Identify which cell holds the provided text, then report its (x, y) central coordinate. 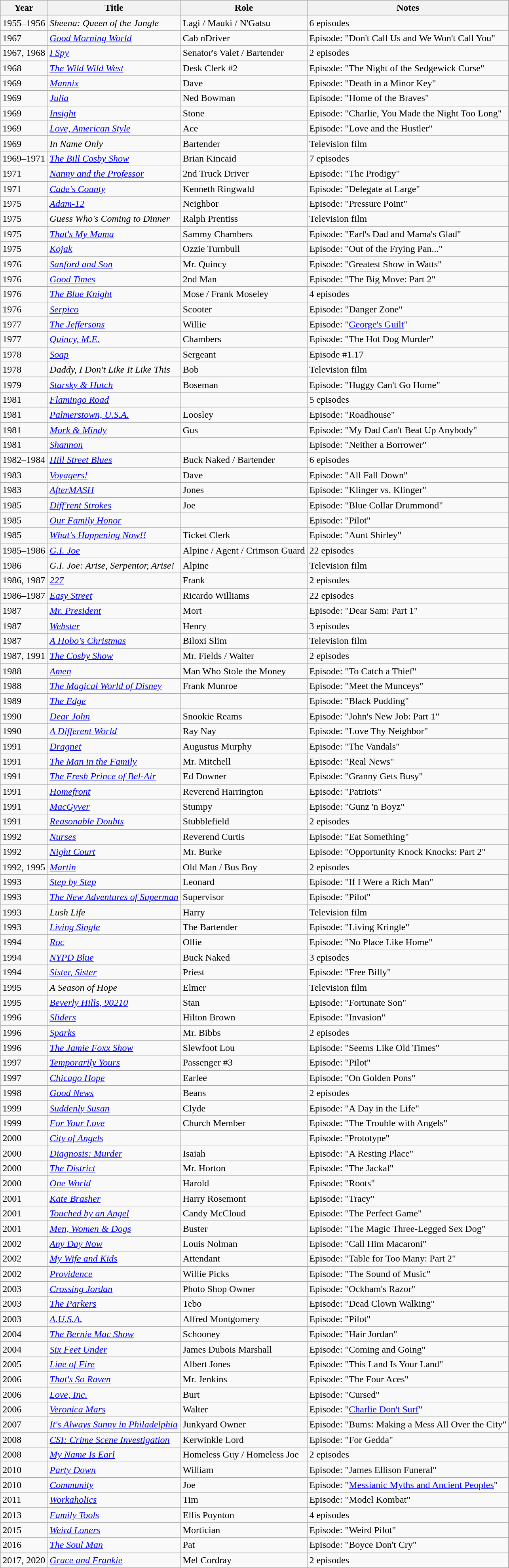
Family Tools (114, 1515)
Veronica Mars (114, 1410)
The Cosby Show (114, 656)
Beverly Hills, 90210 (114, 1003)
Episode: "Out of the Frying Pan..." (408, 249)
Grace and Frankie (114, 1560)
Episode: "Real News" (408, 761)
Episode: "Dead Clown Walking" (408, 1304)
Episode: "All Fall Down" (408, 475)
Episode: "My Dad Can't Beat Up Anybody" (408, 430)
Episode: "Black Pudding" (408, 701)
Mr. Fields / Waiter (244, 656)
227 (114, 580)
2011 (24, 1500)
Episode: "Charlie, You Made the Night Too Long" (408, 113)
Mose / Frank Moseley (244, 294)
Episode: "The Vandals" (408, 746)
Dragnet (114, 746)
Church Member (244, 1123)
Gus (244, 430)
1955–1956 (24, 23)
Suddenly Susan (114, 1108)
Episode: "Love and the Hustler" (408, 128)
A Season of Hope (114, 988)
Starsky & Hutch (114, 384)
Martin (114, 867)
Cade's County (114, 189)
Ozzie Turnbull (244, 249)
Frank Munroe (244, 686)
2015 (24, 1530)
Passenger #3 (244, 1063)
Episode: "Death in a Minor Key" (408, 83)
1968 (24, 68)
That's So Raven (114, 1379)
Crossing Jordan (114, 1289)
Ned Bowman (244, 98)
Episode: "The Hot Dog Murder" (408, 339)
Episode: "Charlie Don't Surf" (408, 1410)
1998 (24, 1093)
Ed Downer (244, 776)
The Parkers (114, 1304)
Episode: "No Place Like Home" (408, 942)
CSI: Crime Scene Investigation (114, 1440)
Episode: "Dear Sam: Part 1" (408, 611)
Mortician (244, 1530)
1967, 1968 (24, 53)
Harry Rosemont (244, 1199)
My Wife and Kids (114, 1259)
1982–1984 (24, 460)
Mr. Bibbs (244, 1033)
Episode: "Boyce Don't Cry" (408, 1545)
Clyde (244, 1108)
Mork & Mindy (114, 430)
Serpico (114, 309)
Reasonable Doubts (114, 822)
1989 (24, 701)
Attendant (244, 1259)
Ray Nay (244, 731)
Episode: "To Catch a Thief" (408, 671)
1979 (24, 384)
1986 (24, 565)
Episode: "Meet the Munceys" (408, 686)
2nd Truck Driver (244, 173)
Brian Kincaid (244, 158)
MacGyver (114, 807)
Biloxi Slim (244, 641)
Boseman (244, 384)
Episode: "Messianic Myths and Ancient Peoples" (408, 1485)
A.U.S.A. (114, 1319)
Nurses (114, 837)
Sergeant (244, 354)
Beans (244, 1093)
Episode: "Earl's Dad and Mama's Glad" (408, 234)
Episode: "This Land Is Your Land" (408, 1364)
Title (114, 8)
1992, 1995 (24, 867)
Henry (244, 626)
Daddy, I Don't Like It Like This (114, 369)
Senator's Valet / Bartender (244, 53)
Episode: "Invasion" (408, 1018)
Frank (244, 580)
2005 (24, 1364)
Lush Life (114, 912)
2013 (24, 1515)
Desk Clerk #2 (244, 68)
Burt (244, 1394)
1969–1971 (24, 158)
City of Angels (114, 1138)
Episode: "If I Were a Rich Man" (408, 882)
Buck Naked / Bartender (244, 460)
Episode: "Eat Something" (408, 837)
Soap (114, 354)
Weird Loners (114, 1530)
The Man in the Family (114, 761)
Bob (244, 369)
Providence (114, 1274)
The Fresh Prince of Bel-Air (114, 776)
Community (114, 1485)
Episode: "Patriots" (408, 792)
Episode: "Call Him Macaroni" (408, 1244)
Kerwinkle Lord (244, 1440)
Mr. Quincy (244, 264)
The Wild Wild West (114, 68)
Schooney (244, 1334)
Tim (244, 1500)
Any Day Now (114, 1244)
Episode: "Pressure Point" (408, 204)
Reverend Harrington (244, 792)
Episode: "On Golden Pons" (408, 1078)
Harold (244, 1184)
Stone (244, 113)
Mr. Mitchell (244, 761)
Flamingo Road (114, 400)
Old Man / Bus Boy (244, 867)
Harry (244, 912)
1967 (24, 38)
Diff'rent Strokes (114, 505)
Mr. Horton (244, 1168)
Slewfoot Lou (244, 1048)
Leonard (244, 882)
Hilton Brown (244, 1018)
Year (24, 8)
Episode: "The Night of the Sedgewick Curse" (408, 68)
The Soul Man (114, 1545)
Episode: "Prototype" (408, 1138)
Pat (244, 1545)
Episode: "Aunt Shirley" (408, 535)
Episode: "George's Guilt" (408, 324)
Episode: "Home of the Braves" (408, 98)
Good Morning World (114, 38)
Sister, Sister (114, 972)
It's Always Sunny in Philadelphia (114, 1425)
Sanford and Son (114, 264)
The Bartender (244, 927)
Episode: "James Ellison Funeral" (408, 1470)
G.I. Joe: Arise, Serpentor, Arise! (114, 565)
Touched by an Angel (114, 1214)
Alpine (244, 565)
Ellis Poynton (244, 1515)
Chicago Hope (114, 1078)
2007 (24, 1425)
Episode: "The Perfect Game" (408, 1214)
In Name Only (114, 143)
Good Times (114, 279)
Homeless Guy / Homeless Joe (244, 1455)
Men, Women & Dogs (114, 1229)
Episode: "A Day in the Life" (408, 1108)
Roc (114, 942)
Buck Naked (244, 957)
Episode: "Roots" (408, 1184)
Alpine / Agent / Crimson Guard (244, 550)
Kojak (114, 249)
Episode: "Klinger vs. Klinger" (408, 490)
Snookie Reams (244, 716)
Sheena: Queen of the Jungle (114, 23)
Episode: "Hair Jordan" (408, 1334)
Temporarily Yours (114, 1063)
The Jeffersons (114, 324)
Episode: "Cursed" (408, 1394)
Role (244, 8)
Episode: "Granny Gets Busy" (408, 776)
Episode: "Bums: Making a Mess All Over the City" (408, 1425)
Walter (244, 1410)
That's My Mama (114, 234)
Episode: "The Magic Three-Legged Sex Dog" (408, 1229)
Episode: "The Jackal" (408, 1168)
Mannix (114, 83)
Quincy, M.E. (114, 339)
For Your Love (114, 1123)
Earlee (244, 1078)
2nd Man (244, 279)
Diagnosis: Murder (114, 1153)
Episode: "Huggy Can't Go Home" (408, 384)
Episode: "Love Thy Neighbor" (408, 731)
Louis Nolman (244, 1244)
Loosley (244, 415)
Augustus Murphy (244, 746)
Buster (244, 1229)
Episode: "Living Kringle" (408, 927)
Mr. President (114, 611)
Episode: "Tracy" (408, 1199)
Chambers (244, 339)
James Dubois Marshall (244, 1349)
Episode: "The Trouble with Angels" (408, 1123)
Ollie (244, 942)
Episode: "The Big Move: Part 2" (408, 279)
Photo Shop Owner (244, 1289)
Tebo (244, 1304)
Episode: "Coming and Going" (408, 1349)
Bartender (244, 143)
Good News (114, 1093)
Insight (114, 113)
Elmer (244, 988)
The New Adventures of Superman (114, 897)
Living Single (114, 927)
Sparks (114, 1033)
My Name Is Earl (114, 1455)
Step by Step (114, 882)
Episode: "Opportunity Knock Knocks: Part 2" (408, 852)
Episode: "Model Kombat" (408, 1500)
Isaiah (244, 1153)
AfterMASH (114, 490)
Notes (408, 8)
Willie Picks (244, 1274)
Man Who Stole the Money (244, 671)
Scooter (244, 309)
Homefront (114, 792)
2016 (24, 1545)
Nanny and the Professor (114, 173)
Webster (114, 626)
Hill Street Blues (114, 460)
NYPD Blue (114, 957)
The Magical World of Disney (114, 686)
Episode: "Blue Collar Drummond" (408, 505)
Willie (244, 324)
Lagi / Mauki / N'Gatsu (244, 23)
A Different World (114, 731)
Line of Fire (114, 1364)
Ticket Clerk (244, 535)
1986–1987 (24, 596)
7 episodes (408, 158)
Episode: "Gunz 'n Boyz" (408, 807)
Voyagers! (114, 475)
1987, 1991 (24, 656)
Ace (244, 128)
Kate Brasher (114, 1199)
Easy Street (114, 596)
Episode: "Fortunate Son" (408, 1003)
Episode: "The Four Aces" (408, 1379)
Love, Inc. (114, 1394)
Dear John (114, 716)
Episode: "Seems Like Old Times" (408, 1048)
Episode: "For Gedda" (408, 1440)
Reverend Curtis (244, 837)
Stan (244, 1003)
Shannon (114, 445)
Supervisor (244, 897)
Guess Who's Coming to Dinner (114, 219)
The District (114, 1168)
Junkyard Owner (244, 1425)
1985–1986 (24, 550)
Kenneth Ringwald (244, 189)
Albert Jones (244, 1364)
The Bernie Mac Show (114, 1334)
Sliders (114, 1018)
Episode: "Danger Zone" (408, 309)
Adam-12 (114, 204)
Episode: "Ockham's Razor" (408, 1289)
The Jamie Foxx Show (114, 1048)
Love, American Style (114, 128)
Episode: "Neither a Borrower" (408, 445)
Episode #1.17 (408, 354)
Ralph Prentiss (244, 219)
Palmerstown, U.S.A. (114, 415)
Amen (114, 671)
1986, 1987 (24, 580)
Episode: "Delegate at Large" (408, 189)
The Blue Knight (114, 294)
G.I. Joe (114, 550)
Night Court (114, 852)
Episode: "Don't Call Us and We Won't Call You" (408, 38)
Alfred Montgomery (244, 1319)
5 episodes (408, 400)
Neighbor (244, 204)
Workaholics (114, 1500)
One World (114, 1184)
Candy McCloud (244, 1214)
Mr. Jenkins (244, 1379)
Episode: "Table for Too Many: Part 2" (408, 1259)
The Bill Cosby Show (114, 158)
Party Down (114, 1470)
Our Family Honor (114, 520)
Episode: "Weird Pilot" (408, 1530)
2017, 2020 (24, 1560)
Episode: "A Resting Place" (408, 1153)
Cab nDriver (244, 38)
Episode: "The Sound of Music" (408, 1274)
Episode: "John's New Job: Part 1" (408, 716)
William (244, 1470)
The Edge (114, 701)
Julia (114, 98)
Episode: "The Prodigy" (408, 173)
Episode: "Greatest Show in Watts" (408, 264)
Mort (244, 611)
Jones (244, 490)
A Hobo's Christmas (114, 641)
Six Feet Under (114, 1349)
Stumpy (244, 807)
I Spy (114, 53)
Mel Cordray (244, 1560)
Mr. Burke (244, 852)
Ricardo Williams (244, 596)
Priest (244, 972)
Stubblefield (244, 822)
Episode: "Roadhouse" (408, 415)
What's Happening Now!! (114, 535)
Episode: "Free Billy" (408, 972)
Sammy Chambers (244, 234)
